Output the [x, y] coordinate of the center of the cell containing the given text.  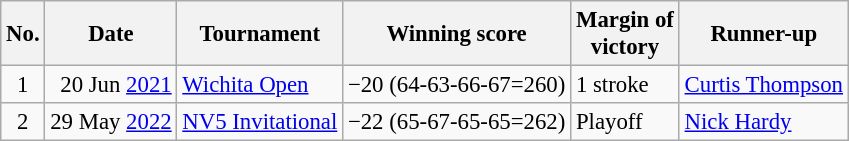
Date [111, 34]
Curtis Thompson [764, 85]
Wichita Open [260, 85]
Winning score [457, 34]
1 stroke [626, 85]
Margin ofvictory [626, 34]
Nick Hardy [764, 122]
2 [23, 122]
20 Jun 2021 [111, 85]
Runner-up [764, 34]
NV5 Invitational [260, 122]
1 [23, 85]
−22 (65-67-65-65=262) [457, 122]
29 May 2022 [111, 122]
−20 (64-63-66-67=260) [457, 85]
Playoff [626, 122]
No. [23, 34]
Tournament [260, 34]
